Extract the [x, y] coordinate from the center of the cell holding the provided text.  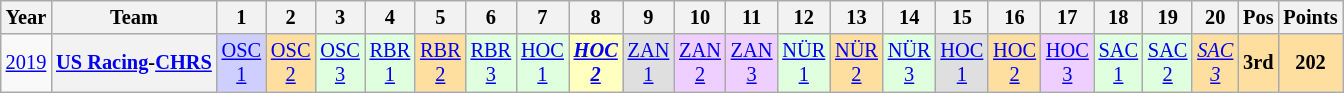
Year [26, 17]
3 [340, 17]
NÜR1 [804, 63]
NÜR2 [856, 63]
HOC3 [1068, 63]
2019 [26, 63]
2 [290, 17]
RBR1 [390, 63]
OSC2 [290, 63]
18 [1118, 17]
OSC1 [242, 63]
7 [542, 17]
8 [596, 17]
15 [962, 17]
6 [491, 17]
Points [1310, 17]
5 [440, 17]
17 [1068, 17]
US Racing-CHRS [134, 63]
RBR3 [491, 63]
3rd [1258, 63]
SAC2 [1168, 63]
ZAN1 [649, 63]
Team [134, 17]
10 [700, 17]
Pos [1258, 17]
NÜR3 [910, 63]
11 [752, 17]
ZAN3 [752, 63]
SAC3 [1215, 63]
16 [1014, 17]
19 [1168, 17]
12 [804, 17]
OSC3 [340, 63]
1 [242, 17]
13 [856, 17]
SAC1 [1118, 63]
20 [1215, 17]
9 [649, 17]
ZAN2 [700, 63]
14 [910, 17]
202 [1310, 63]
4 [390, 17]
RBR2 [440, 63]
